Capture the cell that displays the provided text and extract its [X, Y] central coordinate. 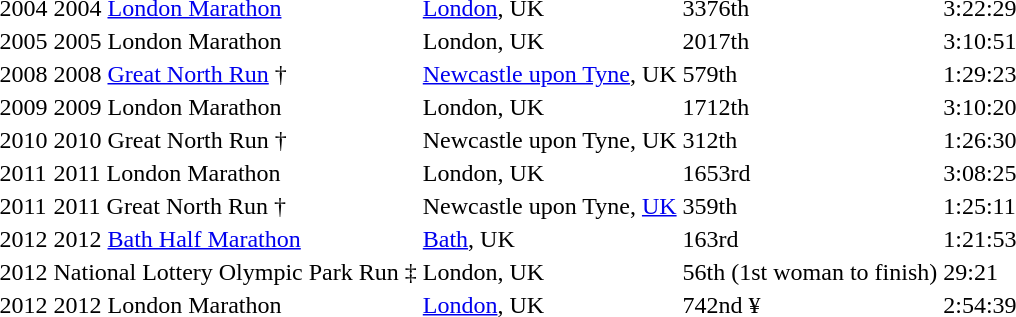
163rd [810, 239]
2012 Bath Half Marathon [235, 239]
1653rd [810, 173]
579th [810, 74]
2005 London Marathon [235, 41]
2011 London Marathon [235, 173]
312th [810, 140]
2011 Great North Run † [235, 206]
359th [810, 206]
Bath, UK [550, 239]
2017th [810, 41]
56th (1st woman to finish) [810, 272]
2010 Great North Run † [235, 140]
National Lottery Olympic Park Run ‡ [235, 272]
1712th [810, 107]
2009 London Marathon [235, 107]
2008 Great North Run † [235, 74]
